Identify which cell holds the provided text, then report its (X, Y) central coordinate. 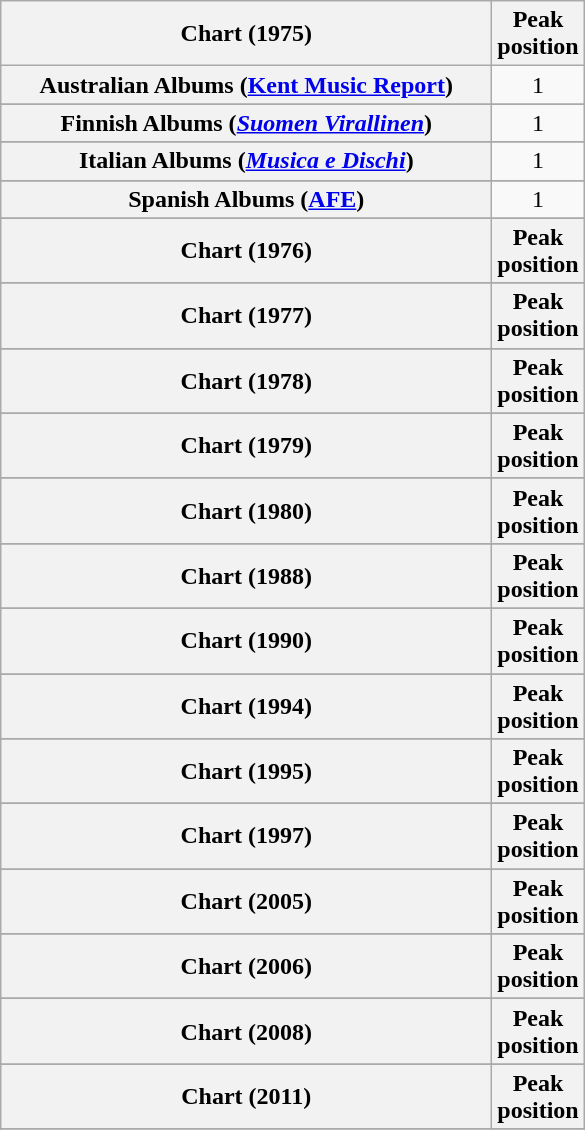
Chart (2011) (246, 1096)
Chart (1997) (246, 836)
Chart (1988) (246, 576)
Italian Albums (Musica e Dischi) (246, 161)
Australian Albums (Kent Music Report) (246, 85)
Chart (1980) (246, 510)
Chart (1977) (246, 316)
Chart (1994) (246, 706)
Chart (2005) (246, 902)
Finnish Albums (Suomen Virallinen) (246, 123)
Chart (1975) (246, 34)
Chart (1990) (246, 640)
Chart (1976) (246, 250)
Chart (2006) (246, 966)
Chart (1978) (246, 380)
Chart (1979) (246, 446)
Chart (1995) (246, 772)
Chart (2008) (246, 1032)
Spanish Albums (AFE) (246, 199)
